From the cell containing the given text, extract its center point as [x, y] coordinate. 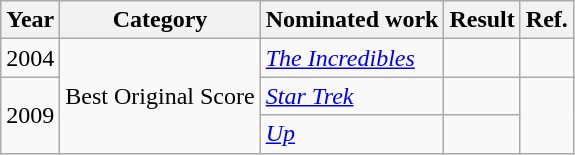
Nominated work [352, 20]
Up [352, 134]
The Incredibles [352, 58]
Year [30, 20]
2004 [30, 58]
Star Trek [352, 96]
Best Original Score [160, 96]
Ref. [546, 20]
2009 [30, 115]
Result [482, 20]
Category [160, 20]
